Extract the [X, Y] coordinate from the center of the cell holding the provided text.  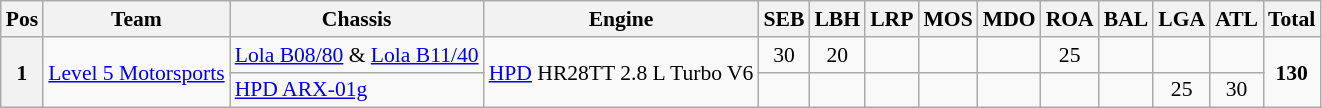
Level 5 Motorsports [136, 72]
Engine [622, 19]
BAL [1126, 19]
Chassis [357, 19]
MOS [948, 19]
1 [22, 72]
ROA [1070, 19]
HPD ARX-01g [357, 90]
Lola B08/80 & Lola B11/40 [357, 55]
SEB [784, 19]
ATL [1236, 19]
130 [1292, 72]
Team [136, 19]
HPD HR28TT 2.8 L Turbo V6 [622, 72]
LGA [1182, 19]
LBH [837, 19]
Pos [22, 19]
20 [837, 55]
Total [1292, 19]
LRP [892, 19]
MDO [1010, 19]
